Locate the cell with the specified text and output its (x, y) center coordinate. 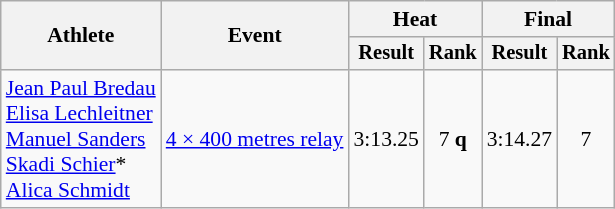
Heat (414, 19)
7 q (453, 139)
Final (548, 19)
3:14.27 (520, 139)
7 (586, 139)
4 × 400 metres relay (255, 139)
Athlete (81, 36)
3:13.25 (386, 139)
Event (255, 36)
Jean Paul BredauElisa LechleitnerManuel SandersSkadi Schier*Alica Schmidt (81, 139)
